Identify which cell holds the provided text, then report its [X, Y] central coordinate. 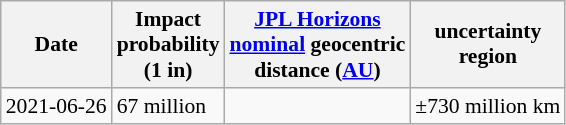
2021-06-26 [56, 106]
JPL Horizonsnominal geocentricdistance (AU) [318, 44]
Impactprobability(1 in) [168, 44]
uncertaintyregion [488, 44]
Date [56, 44]
67 million [168, 106]
±730 million km [488, 106]
